Scan for the cell matching the given text and deliver its [x, y] coordinate at center. 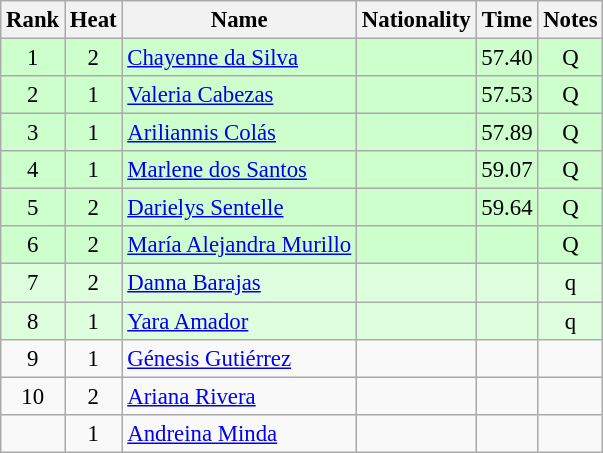
57.40 [507, 58]
59.07 [507, 170]
Heat [94, 20]
Ariliannis Colás [240, 133]
4 [33, 170]
Ariana Rivera [240, 396]
Andreina Minda [240, 433]
Name [240, 20]
3 [33, 133]
6 [33, 245]
57.53 [507, 95]
8 [33, 321]
Chayenne da Silva [240, 58]
9 [33, 358]
7 [33, 283]
Notes [570, 20]
Time [507, 20]
Génesis Gutiérrez [240, 358]
Yara Amador [240, 321]
5 [33, 208]
Rank [33, 20]
Valeria Cabezas [240, 95]
Danna Barajas [240, 283]
59.64 [507, 208]
Marlene dos Santos [240, 170]
Darielys Sentelle [240, 208]
57.89 [507, 133]
María Alejandra Murillo [240, 245]
10 [33, 396]
Nationality [416, 20]
